Return the (x, y) coordinate for the center point of the cell that contains the specified text.  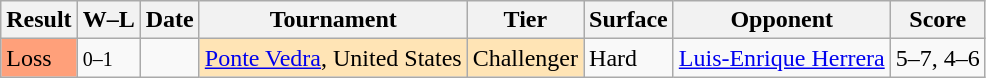
W–L (108, 20)
Challenger (525, 58)
Result (39, 20)
Surface (629, 20)
0–1 (108, 58)
Ponte Vedra, United States (333, 58)
Loss (39, 58)
5–7, 4–6 (938, 58)
Hard (629, 58)
Opponent (782, 20)
Date (170, 20)
Tournament (333, 20)
Tier (525, 20)
Luis-Enrique Herrera (782, 58)
Score (938, 20)
